Find where the given text appears and provide that cell's center as [X, Y] coordinate. 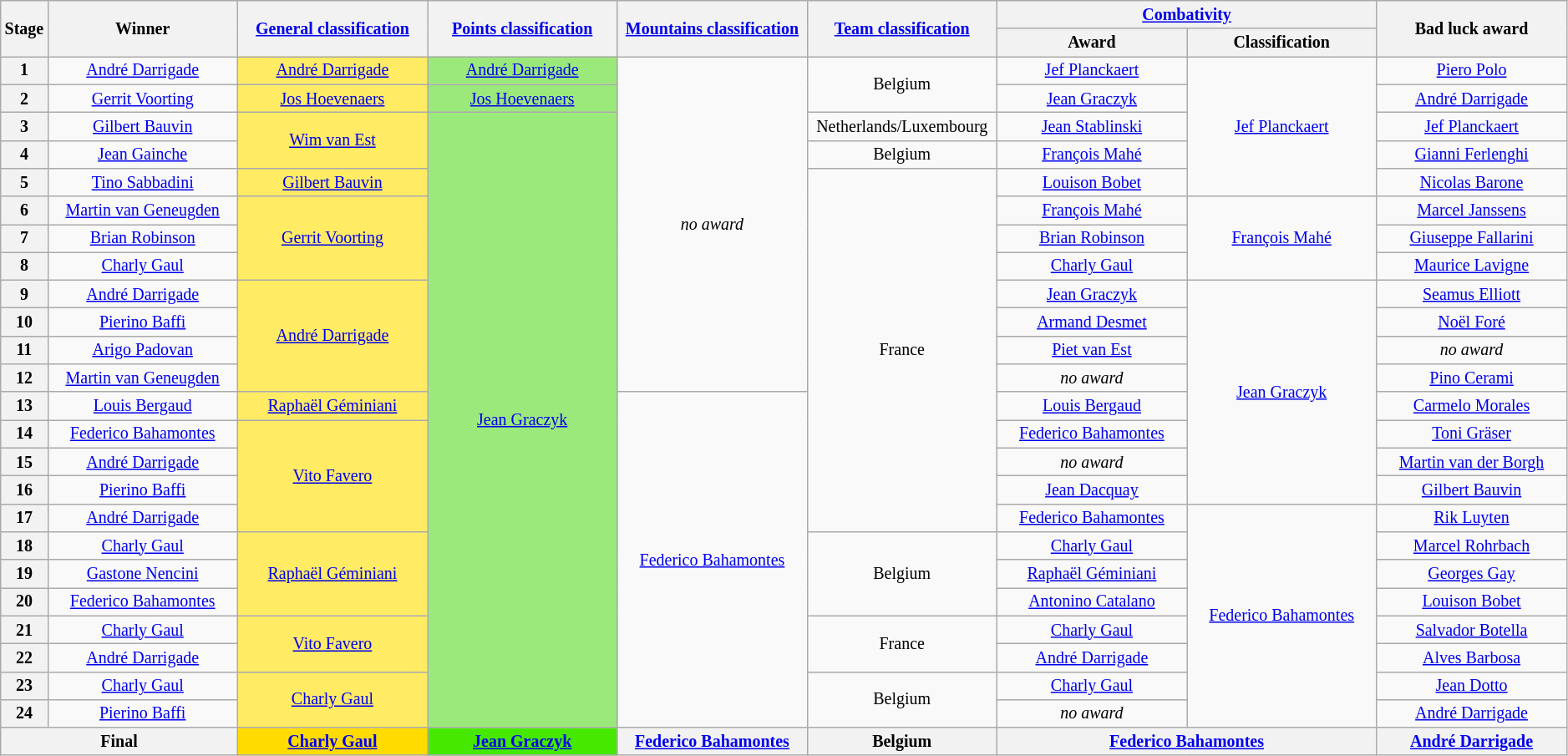
Team classification [902, 28]
Jean Dacquay [1091, 490]
Georges Gay [1472, 573]
Martin van der Borgh [1472, 463]
Final [119, 742]
16 [24, 490]
Antonino Catalano [1091, 601]
Combativity [1186, 15]
Nicolas Barone [1472, 182]
Giuseppe Fallarini [1472, 239]
9 [24, 294]
Toni Gräser [1472, 434]
12 [24, 378]
10 [24, 322]
Jean Stablinski [1091, 127]
19 [24, 573]
18 [24, 546]
15 [24, 463]
Winner [142, 28]
Marcel Janssens [1472, 211]
Carmelo Morales [1472, 406]
Stage [24, 28]
11 [24, 351]
Rik Luyten [1472, 518]
Wim van Est [332, 140]
Salvador Botella [1472, 630]
Jean Gainche [142, 154]
3 [24, 127]
23 [24, 685]
Gianni Ferlenghi [1472, 154]
Gastone Nencini [142, 573]
Tino Sabbadini [142, 182]
20 [24, 601]
Marcel Rohrbach [1472, 546]
Armand Desmet [1091, 322]
24 [24, 713]
Seamus Elliott [1472, 294]
Mountains classification [712, 28]
22 [24, 658]
5 [24, 182]
Bad luck award [1472, 28]
Points classification [523, 28]
13 [24, 406]
2 [24, 99]
1 [24, 70]
4 [24, 154]
General classification [332, 28]
7 [24, 239]
Maurice Lavigne [1472, 266]
Classification [1281, 43]
17 [24, 518]
Arigo Padovan [142, 351]
Alves Barbosa [1472, 658]
Netherlands/Luxembourg [902, 127]
6 [24, 211]
21 [24, 630]
Noël Foré [1472, 322]
Jean Dotto [1472, 685]
Pino Cerami [1472, 378]
8 [24, 266]
Piero Polo [1472, 70]
Award [1091, 43]
14 [24, 434]
Piet van Est [1091, 351]
